Locate the cell with the specified text and output its (X, Y) center coordinate. 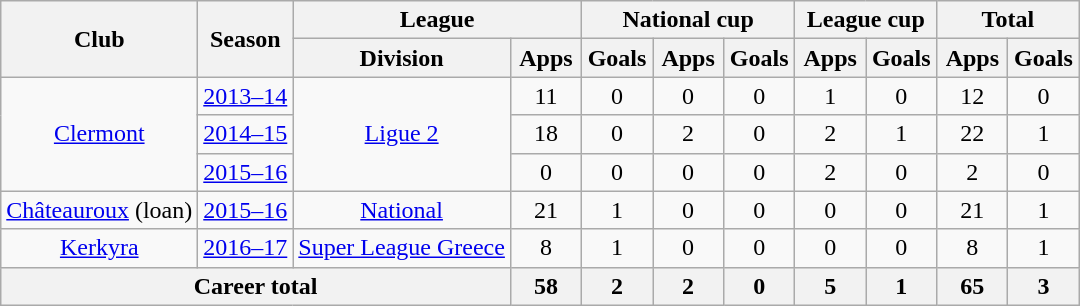
11 (546, 96)
2016–17 (246, 248)
12 (972, 96)
League cup (866, 20)
22 (972, 134)
Career total (256, 286)
Super League Greece (402, 248)
2014–15 (246, 134)
Season (246, 39)
Châteauroux (loan) (100, 210)
18 (546, 134)
65 (972, 286)
National cup (688, 20)
Division (402, 58)
National (402, 210)
58 (546, 286)
3 (1044, 286)
5 (830, 286)
Club (100, 39)
Total (1008, 20)
Clermont (100, 134)
League (438, 20)
Kerkyra (100, 248)
2013–14 (246, 96)
Ligue 2 (402, 134)
